Determine the (x, y) coordinate at the center of the cell enclosing the given text.  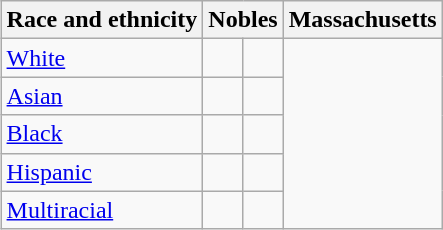
Race and ethnicity (102, 20)
Massachusetts (362, 20)
White (102, 58)
Hispanic (102, 172)
Multiracial (102, 210)
Nobles (243, 20)
Black (102, 134)
Asian (102, 96)
